Scan for the cell matching the given text and deliver its [X, Y] coordinate at center. 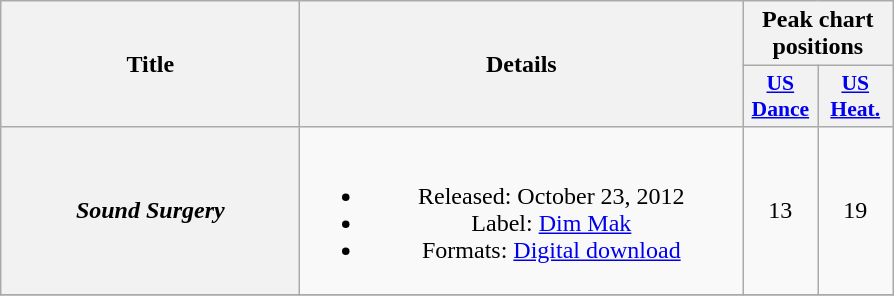
19 [856, 210]
Sound Surgery [150, 210]
USDance [780, 96]
Released: October 23, 2012Label: Dim MakFormats: Digital download [522, 210]
USHeat. [856, 96]
Details [522, 64]
Peak chart positions [818, 34]
Title [150, 64]
13 [780, 210]
